Provide the [X, Y] coordinate of the cell's center where the given text is located.  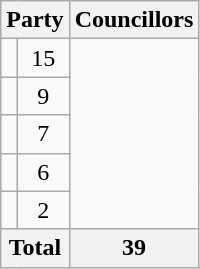
Councillors [134, 20]
Total [35, 248]
Party [35, 20]
7 [43, 134]
2 [43, 210]
6 [43, 172]
39 [134, 248]
15 [43, 58]
9 [43, 96]
